Search for the cell housing the specified text and yield its [X, Y] center coordinate. 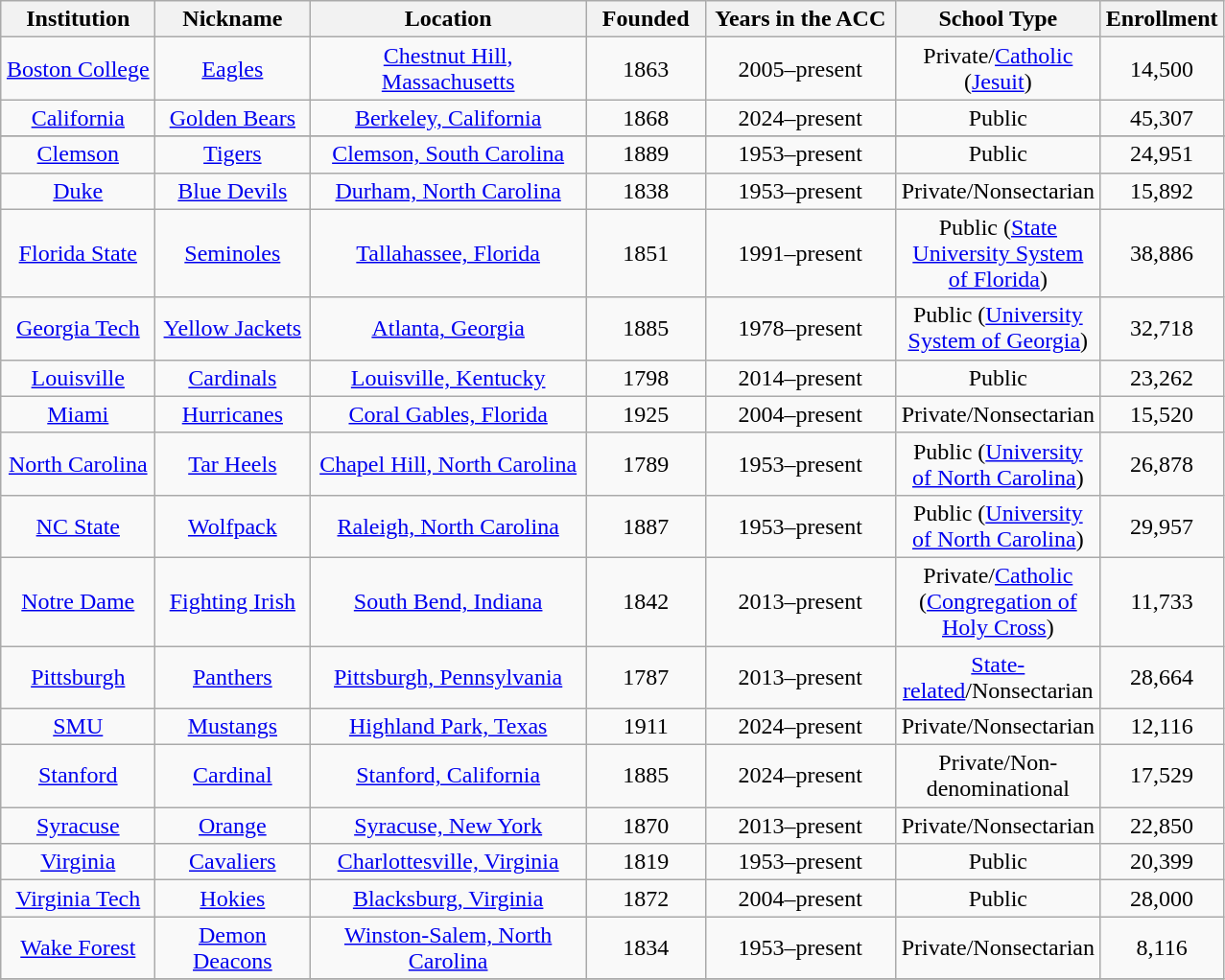
Eagles [232, 69]
Private/Catholic (Jesuit) [999, 69]
Orange [232, 826]
Florida State [79, 253]
Wake Forest [79, 947]
28,664 [1162, 677]
1787 [646, 677]
Tallahassee, Florida [449, 253]
2005–present [800, 69]
1868 [646, 118]
NC State [79, 525]
Boston College [79, 69]
Highland Park, Texas [449, 727]
Notre Dame [79, 601]
Berkeley, California [449, 118]
Chapel Hill, North Carolina [449, 464]
Miami [79, 414]
Winston-Salem, North Carolina [449, 947]
1798 [646, 378]
Louisville [79, 378]
Syracuse, New York [449, 826]
Duke [79, 191]
Cardinal [232, 777]
Institution [79, 19]
SMU [79, 727]
1870 [646, 826]
Yellow Jackets [232, 328]
Charlottesville, Virginia [449, 862]
1789 [646, 464]
15,892 [1162, 191]
Blacksburg, Virginia [449, 898]
Demon Deacons [232, 947]
Hurricanes [232, 414]
1863 [646, 69]
45,307 [1162, 118]
Private/Non-denominational [999, 777]
1842 [646, 601]
24,951 [1162, 154]
23,262 [1162, 378]
1872 [646, 898]
Syracuse [79, 826]
Chestnut Hill, Massachusetts [449, 69]
Cardinals [232, 378]
Atlanta, Georgia [449, 328]
Wolfpack [232, 525]
15,520 [1162, 414]
Clemson [79, 154]
Virginia [79, 862]
1889 [646, 154]
1838 [646, 191]
20,399 [1162, 862]
38,886 [1162, 253]
Public (University System of Georgia) [999, 328]
Enrollment [1162, 19]
Seminoles [232, 253]
Public (State University System of Florida) [999, 253]
Founded [646, 19]
1834 [646, 947]
School Type [999, 19]
1911 [646, 727]
1887 [646, 525]
2014–present [800, 378]
Panthers [232, 677]
1991–present [800, 253]
8,116 [1162, 947]
Virginia Tech [79, 898]
Stanford [79, 777]
Raleigh, North Carolina [449, 525]
Pittsburgh, Pennsylvania [449, 677]
Fighting Irish [232, 601]
26,878 [1162, 464]
Years in the ACC [800, 19]
12,116 [1162, 727]
Golden Bears [232, 118]
1819 [646, 862]
11,733 [1162, 601]
1978–present [800, 328]
North Carolina [79, 464]
Tar Heels [232, 464]
California [79, 118]
1925 [646, 414]
Blue Devils [232, 191]
28,000 [1162, 898]
1851 [646, 253]
Louisville, Kentucky [449, 378]
Pittsburgh [79, 677]
State-related/Nonsectarian [999, 677]
Stanford, California [449, 777]
Hokies [232, 898]
Mustangs [232, 727]
Private/Catholic (Congregation of Holy Cross) [999, 601]
17,529 [1162, 777]
Clemson, South Carolina [449, 154]
22,850 [1162, 826]
32,718 [1162, 328]
Nickname [232, 19]
Durham, North Carolina [449, 191]
South Bend, Indiana [449, 601]
Cavaliers [232, 862]
Location [449, 19]
Tigers [232, 154]
Georgia Tech [79, 328]
Coral Gables, Florida [449, 414]
14,500 [1162, 69]
29,957 [1162, 525]
